Capture the cell that displays the provided text and extract its (X, Y) central coordinate. 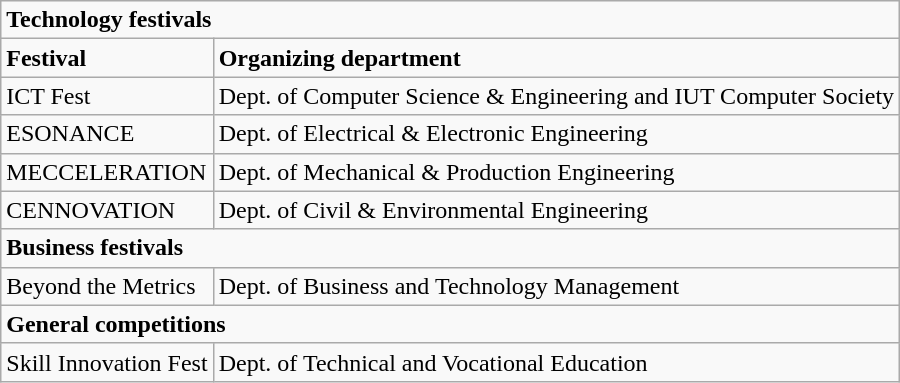
Beyond the Metrics (107, 286)
Organizing department (556, 58)
Dept. of Mechanical & Production Engineering (556, 172)
Technology festivals (450, 20)
ICT Fest (107, 96)
MECCELERATION (107, 172)
General competitions (450, 324)
Dept. of Computer Science & Engineering and IUT Computer Society (556, 96)
Skill Innovation Fest (107, 362)
Business festivals (450, 248)
Dept. of Business and Technology Management (556, 286)
ESONANCE (107, 134)
Dept. of Electrical & Electronic Engineering (556, 134)
Festival (107, 58)
Dept. of Civil & Environmental Engineering (556, 210)
CENNOVATION (107, 210)
Dept. of Technical and Vocational Education (556, 362)
